Capture the cell that displays the provided text and extract its (X, Y) central coordinate. 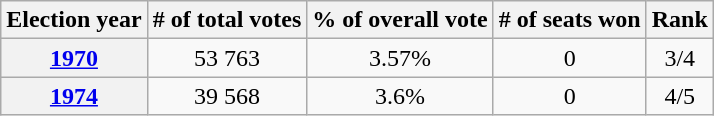
Rank (680, 20)
3.57% (400, 58)
39 568 (227, 96)
# of seats won (570, 20)
% of overall vote (400, 20)
53 763 (227, 58)
1974 (74, 96)
3.6% (400, 96)
4/5 (680, 96)
Election year (74, 20)
# of total votes (227, 20)
3/4 (680, 58)
1970 (74, 58)
